Determine the [x, y] coordinate at the center of the cell enclosing the given text.  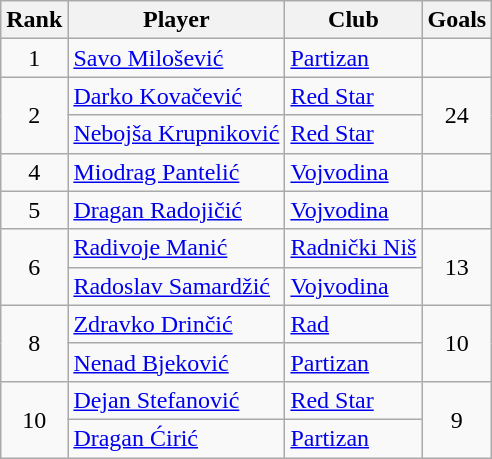
13 [457, 267]
5 [34, 210]
Club [354, 20]
Radnički Niš [354, 248]
Savo Milošević [176, 58]
Player [176, 20]
Radivoje Manić [176, 248]
Dragan Radojičić [176, 210]
6 [34, 267]
9 [457, 419]
Goals [457, 20]
Dragan Ćirić [176, 438]
Zdravko Drinčić [176, 324]
4 [34, 172]
1 [34, 58]
Dejan Stefanović [176, 400]
Rank [34, 20]
8 [34, 343]
Darko Kovačević [176, 96]
Radoslav Samardžić [176, 286]
Nebojša Krupniković [176, 134]
2 [34, 115]
Nenad Bjeković [176, 362]
24 [457, 115]
Miodrag Pantelić [176, 172]
Rad [354, 324]
